Output the (x, y) coordinate of the center of the cell containing the given text.  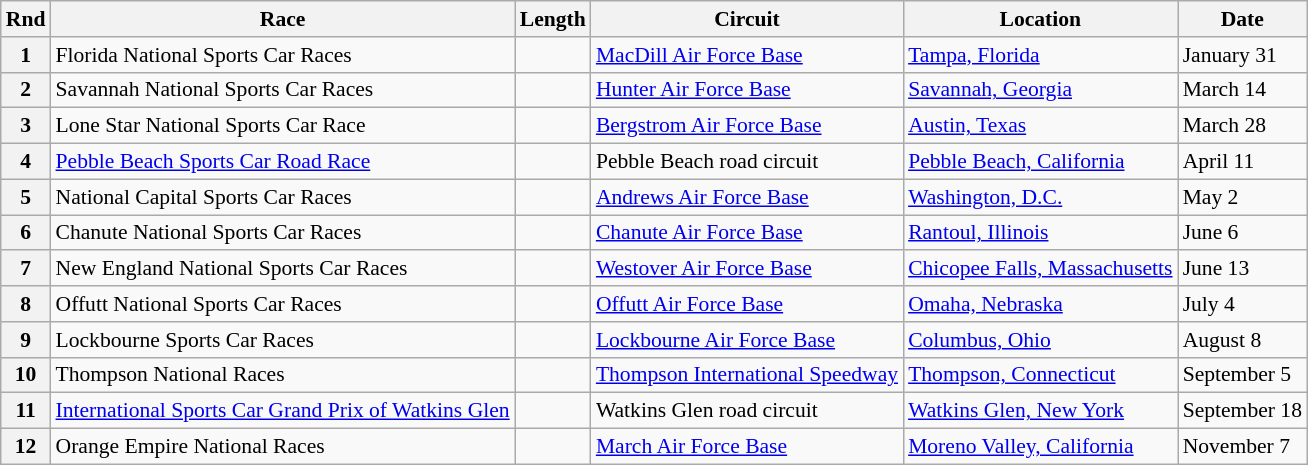
Lockbourne Air Force Base (747, 340)
2 (26, 90)
Savannah, Georgia (1040, 90)
Offutt Air Force Base (747, 304)
Chicopee Falls, Massachusetts (1040, 269)
Circuit (747, 19)
Thompson, Connecticut (1040, 375)
June 13 (1242, 269)
Thompson International Speedway (747, 375)
11 (26, 411)
January 31 (1242, 55)
9 (26, 340)
Savannah National Sports Car Races (282, 90)
Lone Star National Sports Car Race (282, 126)
September 18 (1242, 411)
Columbus, Ohio (1040, 340)
Offutt National Sports Car Races (282, 304)
Omaha, Nebraska (1040, 304)
Rnd (26, 19)
6 (26, 233)
Location (1040, 19)
May 2 (1242, 197)
November 7 (1242, 447)
5 (26, 197)
Thompson National Races (282, 375)
April 11 (1242, 162)
Andrews Air Force Base (747, 197)
12 (26, 447)
Date (1242, 19)
Austin, Texas (1040, 126)
March 14 (1242, 90)
New England National Sports Car Races (282, 269)
3 (26, 126)
Hunter Air Force Base (747, 90)
Pebble Beach road circuit (747, 162)
International Sports Car Grand Prix of Watkins Glen (282, 411)
Orange Empire National Races (282, 447)
Chanute National Sports Car Races (282, 233)
March 28 (1242, 126)
Lockbourne Sports Car Races (282, 340)
National Capital Sports Car Races (282, 197)
Moreno Valley, California (1040, 447)
June 6 (1242, 233)
4 (26, 162)
Bergstrom Air Force Base (747, 126)
September 5 (1242, 375)
10 (26, 375)
8 (26, 304)
Chanute Air Force Base (747, 233)
Watkins Glen road circuit (747, 411)
7 (26, 269)
Pebble Beach Sports Car Road Race (282, 162)
Watkins Glen, New York (1040, 411)
1 (26, 55)
August 8 (1242, 340)
Westover Air Force Base (747, 269)
Florida National Sports Car Races (282, 55)
Length (553, 19)
Pebble Beach, California (1040, 162)
Race (282, 19)
Rantoul, Illinois (1040, 233)
March Air Force Base (747, 447)
July 4 (1242, 304)
Washington, D.C. (1040, 197)
MacDill Air Force Base (747, 55)
Tampa, Florida (1040, 55)
